Extract the (x, y) coordinate from the center of the cell holding the provided text.  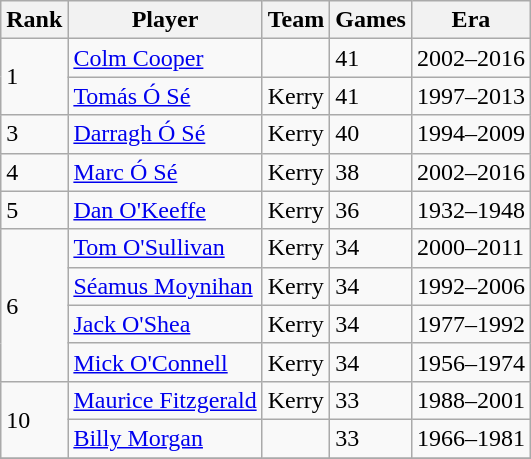
Player (165, 20)
1992–2006 (470, 286)
1994–2009 (470, 134)
38 (371, 172)
5 (34, 210)
6 (34, 305)
Team (296, 20)
1997–2013 (470, 96)
Games (371, 20)
4 (34, 172)
Maurice Fitzgerald (165, 400)
2000–2011 (470, 248)
Billy Morgan (165, 438)
Era (470, 20)
1966–1981 (470, 438)
1988–2001 (470, 400)
Jack O'Shea (165, 324)
1956–1974 (470, 362)
Mick O'Connell (165, 362)
Rank (34, 20)
Colm Cooper (165, 58)
Séamus Moynihan (165, 286)
Tomás Ó Sé (165, 96)
1 (34, 77)
Dan O'Keeffe (165, 210)
1932–1948 (470, 210)
36 (371, 210)
Marc Ó Sé (165, 172)
10 (34, 419)
40 (371, 134)
1977–1992 (470, 324)
Darragh Ó Sé (165, 134)
3 (34, 134)
Tom O'Sullivan (165, 248)
